Provide the [X, Y] coordinate of the cell's center where the given text is located.  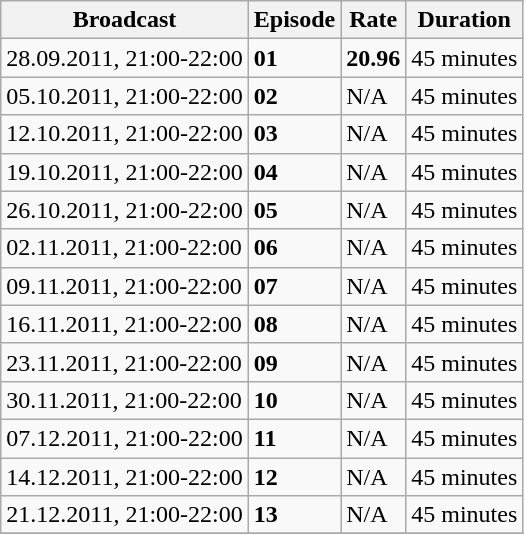
08 [294, 324]
Episode [294, 20]
Duration [464, 20]
19.10.2011, 21:00-22:00 [125, 172]
09.11.2011, 21:00-22:00 [125, 286]
26.10.2011, 21:00-22:00 [125, 210]
12 [294, 477]
03 [294, 134]
Rate [374, 20]
16.11.2011, 21:00-22:00 [125, 324]
06 [294, 248]
28.09.2011, 21:00-22:00 [125, 58]
21.12.2011, 21:00-22:00 [125, 515]
30.11.2011, 21:00-22:00 [125, 400]
10 [294, 400]
Broadcast [125, 20]
05 [294, 210]
07 [294, 286]
11 [294, 438]
09 [294, 362]
14.12.2011, 21:00-22:00 [125, 477]
05.10.2011, 21:00-22:00 [125, 96]
12.10.2011, 21:00-22:00 [125, 134]
20.96 [374, 58]
01 [294, 58]
04 [294, 172]
02.11.2011, 21:00-22:00 [125, 248]
13 [294, 515]
02 [294, 96]
23.11.2011, 21:00-22:00 [125, 362]
07.12.2011, 21:00-22:00 [125, 438]
